Scan for the cell matching the given text and deliver its (x, y) coordinate at center. 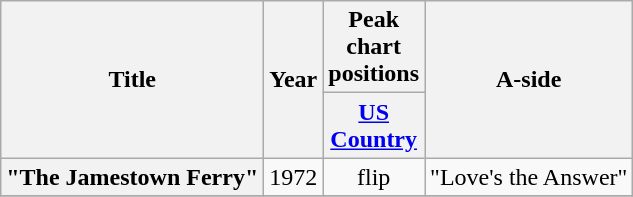
1972 (294, 177)
A-side (529, 80)
Year (294, 80)
"The Jamestown Ferry" (132, 177)
"Love's the Answer" (529, 177)
Peakchartpositions (374, 47)
Title (132, 80)
flip (374, 177)
USCountry (374, 126)
